Locate the cell with the specified text and output its [x, y] center coordinate. 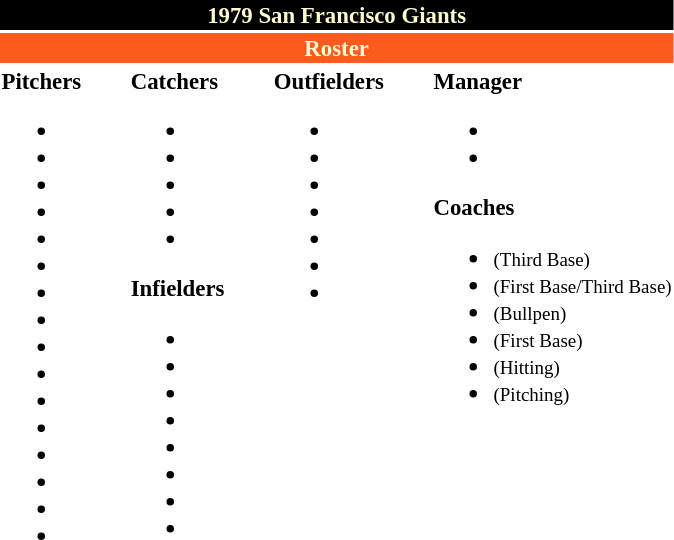
Roster [336, 48]
1979 San Francisco Giants [336, 15]
